From the cell containing the given text, extract its center point as [x, y] coordinate. 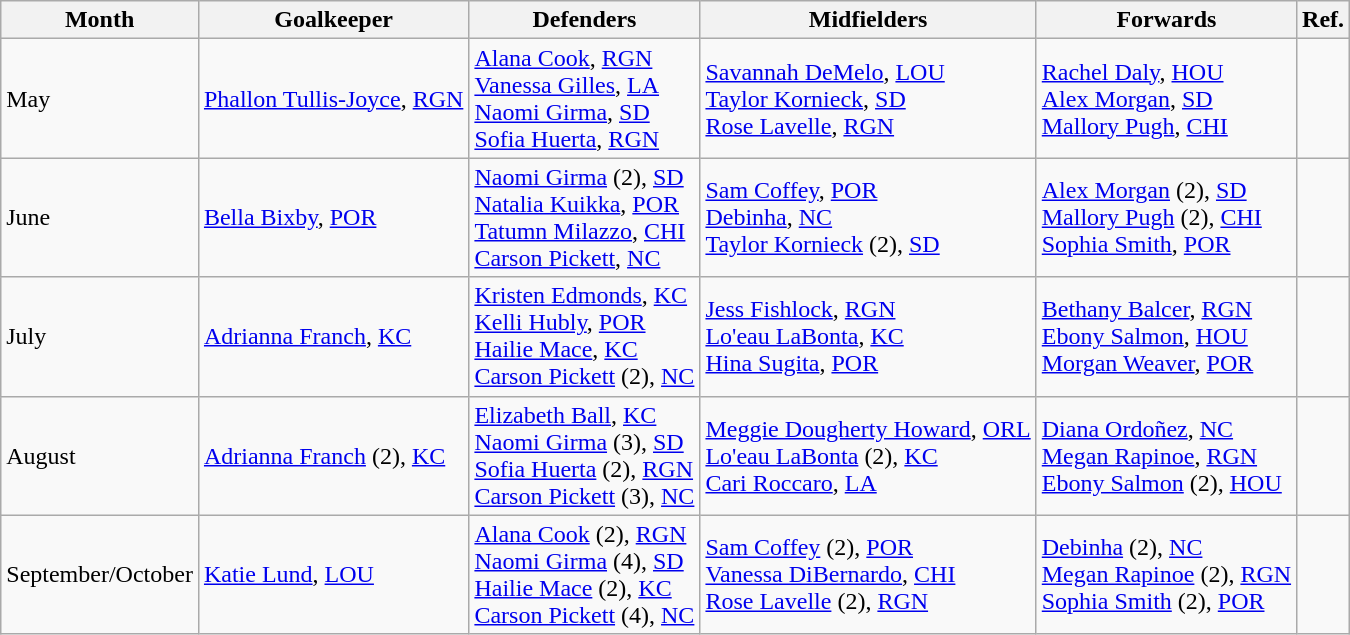
Midfielders [868, 20]
Sam Coffey, POR Debinha, NC Taylor Kornieck (2), SD [868, 218]
Kristen Edmonds, KC Kelli Hubly, POR Hailie Mace, KC Carson Pickett (2), NC [584, 336]
Ref. [1324, 20]
Bethany Balcer, RGN Ebony Salmon, HOU Morgan Weaver, POR [1166, 336]
Diana Ordoñez, NC Megan Rapinoe, RGN Ebony Salmon (2), HOU [1166, 456]
Adrianna Franch (2), KC [333, 456]
Goalkeeper [333, 20]
Meggie Dougherty Howard, ORL Lo'eau LaBonta (2), KC Cari Roccaro, LA [868, 456]
Jess Fishlock, RGN Lo'eau LaBonta, KC Hina Sugita, POR [868, 336]
Phallon Tullis-Joyce, RGN [333, 98]
June [100, 218]
May [100, 98]
July [100, 336]
Bella Bixby, POR [333, 218]
Debinha (2), NC Megan Rapinoe (2), RGN Sophia Smith (2), POR [1166, 574]
Month [100, 20]
August [100, 456]
Alex Morgan (2), SD Mallory Pugh (2), CHI Sophia Smith, POR [1166, 218]
Adrianna Franch, KC [333, 336]
Savannah DeMelo, LOU Taylor Kornieck, SD Rose Lavelle, RGN [868, 98]
Rachel Daly, HOU Alex Morgan, SD Mallory Pugh, CHI [1166, 98]
September/October [100, 574]
Katie Lund, LOU [333, 574]
Naomi Girma (2), SD Natalia Kuikka, POR Tatumn Milazzo, CHI Carson Pickett, NC [584, 218]
Alana Cook, RGN Vanessa Gilles, LA Naomi Girma, SD Sofia Huerta, RGN [584, 98]
Sam Coffey (2), POR Vanessa DiBernardo, CHI Rose Lavelle (2), RGN [868, 574]
Alana Cook (2), RGN Naomi Girma (4), SD Hailie Mace (2), KC Carson Pickett (4), NC [584, 574]
Forwards [1166, 20]
Elizabeth Ball, KC Naomi Girma (3), SD Sofia Huerta (2), RGN Carson Pickett (3), NC [584, 456]
Defenders [584, 20]
